Output the [x, y] coordinate of the center of the cell containing the given text.  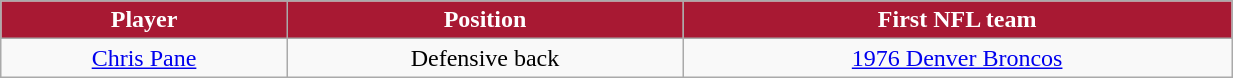
First NFL team [958, 20]
Position [484, 20]
1976 Denver Broncos [958, 58]
Defensive back [484, 58]
Chris Pane [144, 58]
Player [144, 20]
